Output the (X, Y) coordinate of the center of the cell containing the given text.  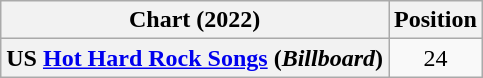
24 (436, 58)
Chart (2022) (195, 20)
US Hot Hard Rock Songs (Billboard) (195, 58)
Position (436, 20)
